Capture the cell that displays the provided text and extract its (x, y) central coordinate. 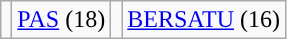
PAS (18) (62, 20)
BERSATU (16) (204, 20)
